Extract the (x, y) coordinate from the center of the cell holding the provided text.  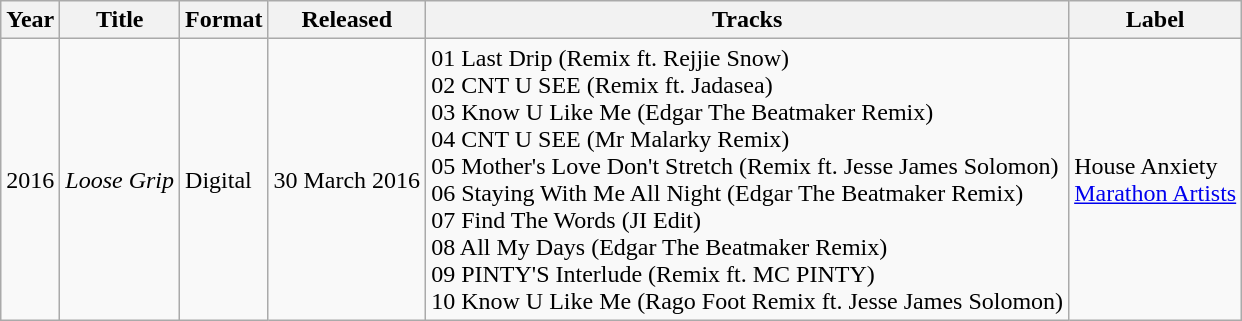
Digital (224, 180)
House AnxietyMarathon Artists (1156, 180)
2016 (30, 180)
Released (347, 20)
30 March 2016 (347, 180)
Loose Grip (120, 180)
Format (224, 20)
Title (120, 20)
Tracks (748, 20)
Label (1156, 20)
Year (30, 20)
